Identify which cell holds the provided text, then report its (X, Y) central coordinate. 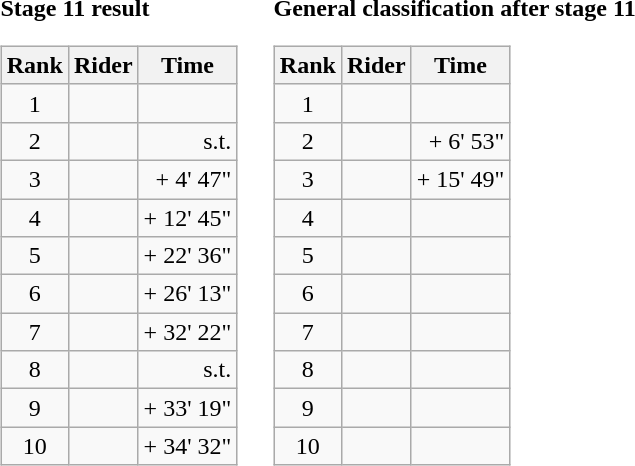
+ 15' 49" (460, 179)
+ 33' 19" (188, 408)
+ 26' 13" (188, 294)
+ 6' 53" (460, 141)
+ 34' 32" (188, 446)
+ 22' 36" (188, 256)
+ 4' 47" (188, 179)
+ 12' 45" (188, 217)
+ 32' 22" (188, 332)
